Determine the (X, Y) coordinate at the center of the cell enclosing the given text.  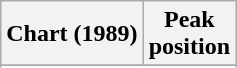
Chart (1989) (72, 34)
Peakposition (189, 34)
